Capture the cell that displays the provided text and extract its [X, Y] central coordinate. 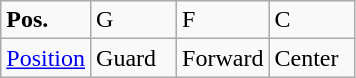
Forward [223, 58]
G [134, 20]
F [223, 20]
Center [312, 58]
C [312, 20]
Guard [134, 58]
Pos. [46, 20]
Position [46, 58]
